Detect which cell encompasses the target text, then output its (X, Y) center coordinate. 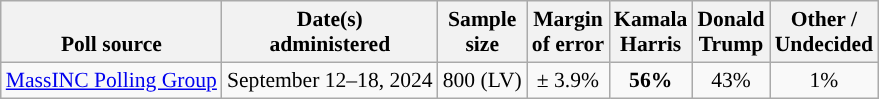
Poll source (112, 32)
September 12–18, 2024 (330, 80)
1% (824, 80)
Date(s)administered (330, 32)
Marginof error (568, 32)
56% (650, 80)
± 3.9% (568, 80)
43% (730, 80)
KamalaHarris (650, 32)
Other /Undecided (824, 32)
Samplesize (482, 32)
MassINC Polling Group (112, 80)
800 (LV) (482, 80)
DonaldTrump (730, 32)
